Pinpoint the cell where the given text exists, returning its [X, Y] midpoint coordinate. 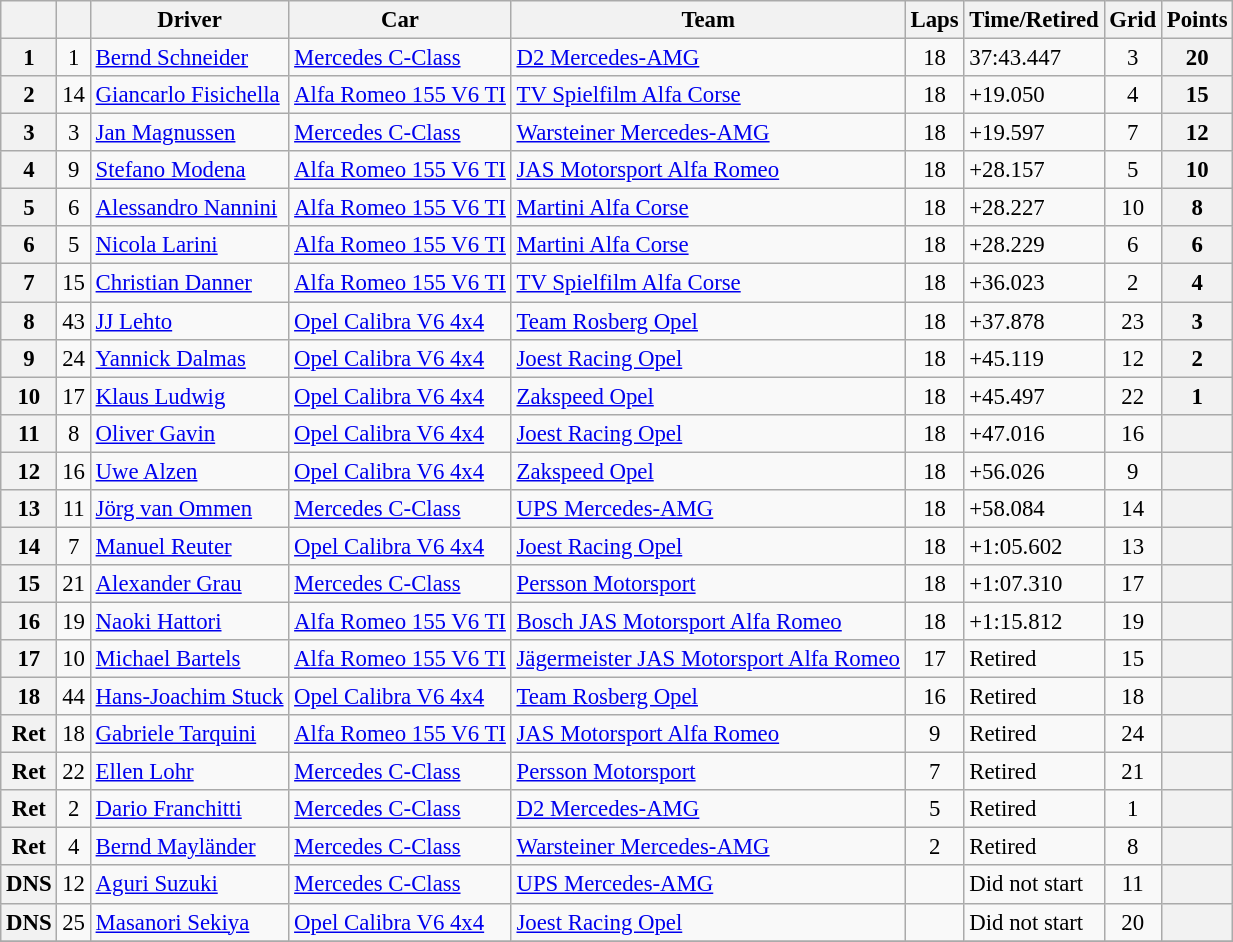
Giancarlo Fisichella [190, 95]
+1:05.602 [1034, 546]
JJ Lehto [190, 321]
Bernd Schneider [190, 58]
+58.084 [1034, 509]
Oliver Gavin [190, 433]
23 [1132, 321]
37:43.447 [1034, 58]
Jägermeister JAS Motorsport Alfa Romeo [708, 659]
+28.157 [1034, 170]
Time/Retired [1034, 20]
Bosch JAS Motorsport Alfa Romeo [708, 621]
Klaus Ludwig [190, 396]
+19.050 [1034, 95]
+45.119 [1034, 358]
+1:15.812 [1034, 621]
+1:07.310 [1034, 584]
+47.016 [1034, 433]
Hans-Joachim Stuck [190, 697]
Driver [190, 20]
+56.026 [1034, 471]
Ellen Lohr [190, 772]
Nicola Larini [190, 245]
+19.597 [1034, 133]
Points [1196, 20]
Bernd Mayländer [190, 847]
Jan Magnussen [190, 133]
Yannick Dalmas [190, 358]
Alessandro Nannini [190, 208]
Alexander Grau [190, 584]
Laps [934, 20]
Dario Franchitti [190, 809]
+45.497 [1034, 396]
+37.878 [1034, 321]
+28.227 [1034, 208]
+36.023 [1034, 283]
Manuel Reuter [190, 546]
43 [74, 321]
Naoki Hattori [190, 621]
Grid [1132, 20]
Gabriele Tarquini [190, 734]
Uwe Alzen [190, 471]
25 [74, 922]
Masanori Sekiya [190, 922]
+28.229 [1034, 245]
Car [400, 20]
Michael Bartels [190, 659]
Jörg van Ommen [190, 509]
Christian Danner [190, 283]
Stefano Modena [190, 170]
44 [74, 697]
Aguri Suzuki [190, 885]
Team [708, 20]
